Pinpoint the cell where the given text exists, returning its (X, Y) midpoint coordinate. 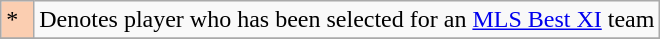
* (18, 20)
Denotes player who has been selected for an MLS Best XI team (347, 20)
